Determine the (X, Y) coordinate at the center of the cell enclosing the given text.  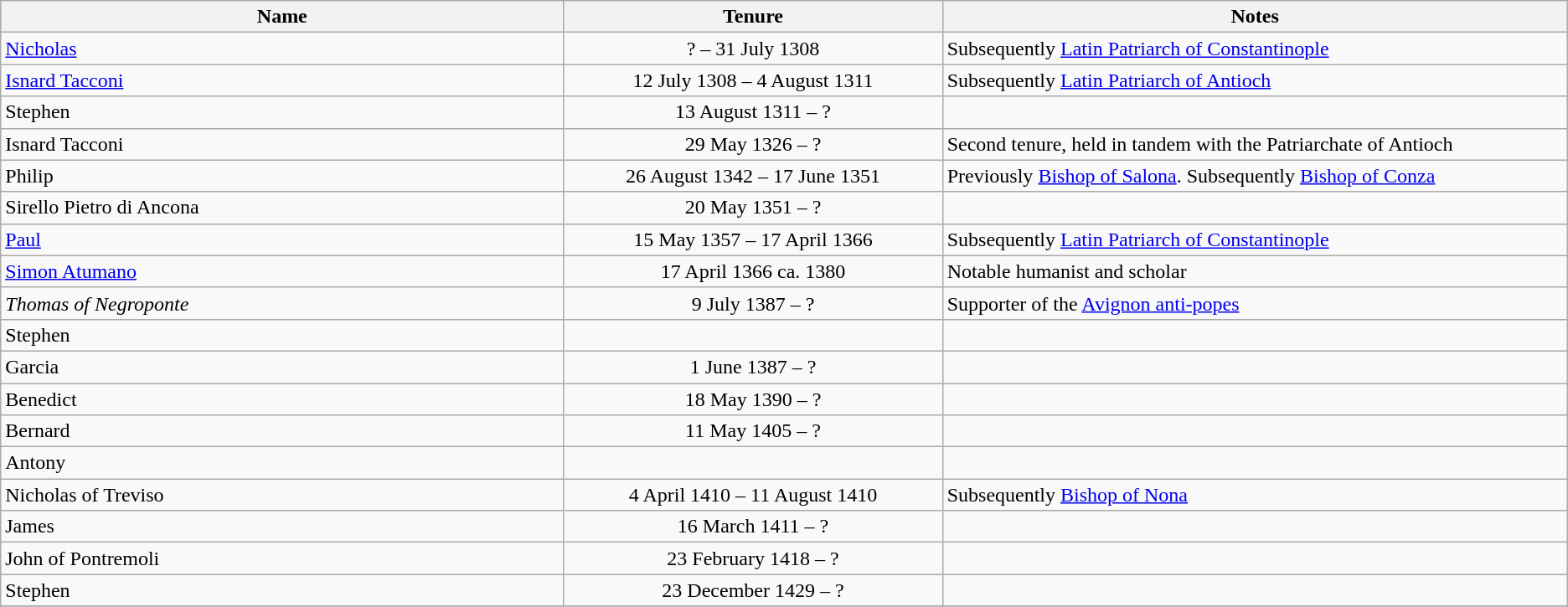
23 December 1429 – ? (753, 590)
Nicholas (282, 49)
Philip (282, 176)
26 August 1342 – 17 June 1351 (753, 176)
Sirello Pietro di Ancona (282, 208)
James (282, 527)
Antony (282, 463)
29 May 1326 – ? (753, 144)
Thomas of Negroponte (282, 303)
Tenure (753, 17)
Notable humanist and scholar (1255, 271)
12 July 1308 – 4 August 1311 (753, 80)
Subsequently Latin Patriarch of Antioch (1255, 80)
Nicholas of Treviso (282, 495)
23 February 1418 – ? (753, 558)
Benedict (282, 399)
17 April 1366 ca. 1380 (753, 271)
9 July 1387 – ? (753, 303)
John of Pontremoli (282, 558)
Simon Atumano (282, 271)
Bernard (282, 431)
Paul (282, 239)
11 May 1405 – ? (753, 431)
Subsequently Bishop of Nona (1255, 495)
? – 31 July 1308 (753, 49)
20 May 1351 – ? (753, 208)
15 May 1357 – 17 April 1366 (753, 239)
13 August 1311 – ? (753, 112)
Name (282, 17)
Second tenure, held in tandem with the Patriarchate of Antioch (1255, 144)
Notes (1255, 17)
16 March 1411 – ? (753, 527)
4 April 1410 – 11 August 1410 (753, 495)
Garcia (282, 367)
Previously Bishop of Salona. Subsequently Bishop of Conza (1255, 176)
Supporter of the Avignon anti-popes (1255, 303)
18 May 1390 – ? (753, 399)
1 June 1387 – ? (753, 367)
